Return the [x, y] coordinate for the center point of the cell that contains the specified text.  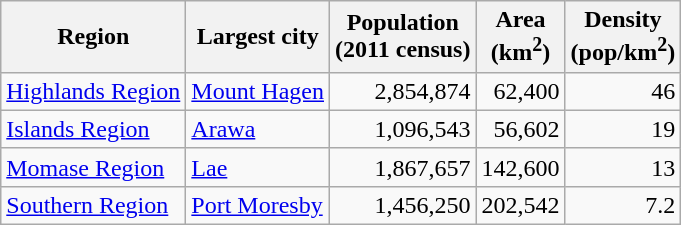
1,096,543 [403, 129]
Region [94, 37]
13 [623, 167]
Area(km2) [520, 37]
1,456,250 [403, 205]
Population(2011 census) [403, 37]
Port Moresby [258, 205]
2,854,874 [403, 91]
46 [623, 91]
Largest city [258, 37]
142,600 [520, 167]
1,867,657 [403, 167]
Mount Hagen [258, 91]
Arawa [258, 129]
7.2 [623, 205]
Density(pop/km2) [623, 37]
Highlands Region [94, 91]
Islands Region [94, 129]
Momase Region [94, 167]
Lae [258, 167]
202,542 [520, 205]
Southern Region [94, 205]
56,602 [520, 129]
62,400 [520, 91]
19 [623, 129]
